Identify which cell holds the provided text, then report its (X, Y) central coordinate. 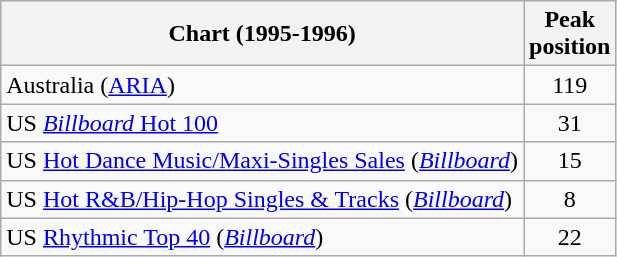
8 (570, 199)
22 (570, 237)
31 (570, 123)
119 (570, 85)
Australia (ARIA) (262, 85)
Peakposition (570, 34)
US Rhythmic Top 40 (Billboard) (262, 237)
US Hot Dance Music/Maxi-Singles Sales (Billboard) (262, 161)
US Hot R&B/Hip-Hop Singles & Tracks (Billboard) (262, 199)
US Billboard Hot 100 (262, 123)
15 (570, 161)
Chart (1995-1996) (262, 34)
